Scan for the cell matching the given text and deliver its (X, Y) coordinate at center. 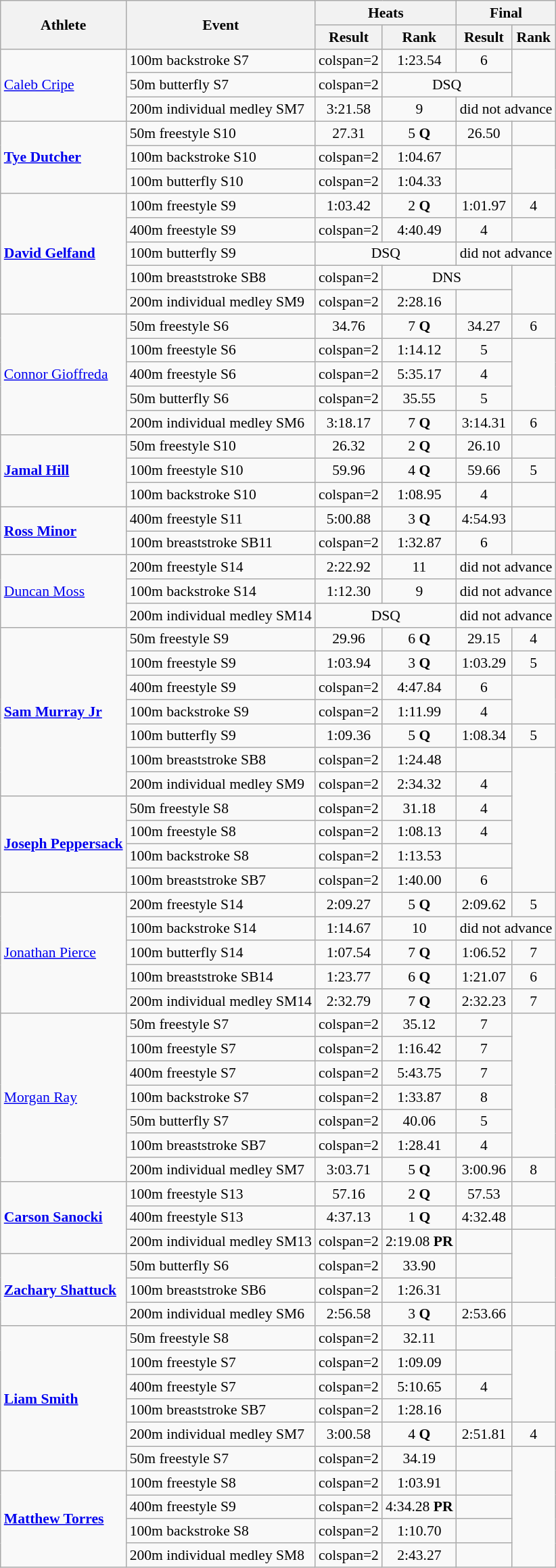
1:08.13 (419, 832)
100m freestyle S10 (221, 471)
4:47.84 (419, 688)
1:28.41 (419, 1146)
400m freestyle S11 (221, 519)
11 (419, 568)
Matthew Torres (64, 1519)
5:00.88 (349, 519)
2:43.27 (419, 1555)
Caleb Cripe (64, 85)
100m freestyle S6 (221, 350)
Connor Gioffreda (64, 374)
1:09.09 (419, 1362)
40.06 (419, 1122)
2:19.08 PR (419, 1242)
Joseph Peppersack (64, 844)
100m butterfly S10 (221, 182)
1:14.12 (419, 350)
34.27 (484, 326)
1:13.53 (419, 856)
1 Q (419, 1218)
26.50 (484, 133)
3:03.71 (349, 1170)
4:54.93 (484, 519)
1:33.87 (419, 1097)
Sam Murray Jr (64, 712)
59.96 (349, 471)
200m individual medley SM13 (221, 1242)
David Gelfand (64, 254)
Liam Smith (64, 1399)
1:28.16 (419, 1410)
1:21.07 (484, 977)
1:40.00 (419, 881)
2:34.32 (419, 784)
1:04.67 (419, 158)
1:06.52 (484, 953)
1:24.48 (419, 760)
2:53.66 (484, 1314)
Jamal Hill (64, 471)
5:35.17 (419, 375)
Zachary Shattuck (64, 1291)
34.76 (349, 326)
4:34.28 PR (419, 1507)
10 (419, 929)
100m backstroke S9 (221, 712)
35.55 (419, 398)
1:16.42 (419, 1049)
2:28.16 (419, 302)
2:22.92 (349, 568)
35.12 (419, 1025)
Ross Minor (64, 530)
1:11.99 (419, 712)
400m freestyle S6 (221, 375)
33.90 (419, 1266)
Athlete (64, 24)
2:09.62 (484, 904)
1:08.34 (484, 736)
29.15 (484, 639)
Final (506, 13)
DNS (446, 278)
32.11 (419, 1339)
100m breaststroke SB6 (221, 1290)
1:32.87 (419, 543)
2:32.23 (484, 1001)
57.53 (484, 1194)
100m freestyle S13 (221, 1194)
31.18 (419, 808)
2:32.79 (349, 1001)
4:37.13 (349, 1218)
2:09.27 (349, 904)
50m freestyle S9 (221, 639)
Jonathan Pierce (64, 952)
5:10.65 (419, 1387)
1:03.94 (349, 664)
1:12.30 (349, 591)
1:03.42 (349, 206)
100m breaststroke SB14 (221, 977)
1:04.33 (419, 182)
3:14.31 (484, 423)
1:23.77 (349, 977)
34.19 (419, 1459)
5:43.75 (419, 1074)
1:26.31 (419, 1290)
3:21.58 (349, 110)
2:56.58 (349, 1314)
Morgan Ray (64, 1097)
27.31 (349, 133)
Event (221, 24)
26.10 (484, 446)
4:32.48 (484, 1218)
1:03.29 (484, 664)
2:51.81 (484, 1435)
1:03.91 (419, 1483)
200m individual medley SM8 (221, 1555)
100m butterfly S14 (221, 953)
1:01.97 (484, 206)
57.16 (349, 1194)
1:09.36 (349, 736)
1:14.67 (349, 929)
1:08.95 (419, 495)
4:40.49 (419, 230)
50m freestyle S6 (221, 326)
100m breaststroke SB11 (221, 543)
59.66 (484, 471)
3:00.58 (349, 1435)
Heats (386, 13)
1:10.70 (419, 1531)
Duncan Moss (64, 591)
1:07.54 (349, 953)
3:18.17 (349, 423)
1:23.54 (419, 61)
26.32 (349, 446)
3:00.96 (484, 1170)
29.96 (349, 639)
400m freestyle S13 (221, 1218)
Tye Dutcher (64, 157)
Carson Sanocki (64, 1218)
